Find where the given text appears and provide that cell's center as [x, y] coordinate. 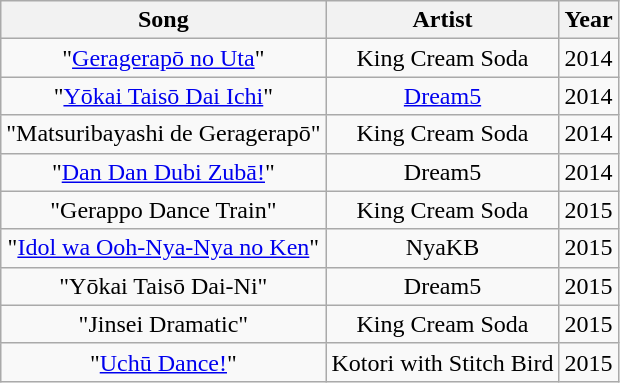
"Dan Dan Dubi Zubā!" [164, 172]
Year [588, 20]
"Geragerapō no Uta" [164, 58]
Song [164, 20]
"Uchū Dance!" [164, 362]
"Yōkai Taisō Dai Ichi" [164, 96]
"Matsuribayashi de Geragerapō" [164, 134]
"Idol wa Ooh-Nya-Nya no Ken" [164, 248]
"Gerappo Dance Train" [164, 210]
NyaKB [442, 248]
"Jinsei Dramatic" [164, 324]
Kotori with Stitch Bird [442, 362]
Artist [442, 20]
"Yōkai Taisō Dai-Ni" [164, 286]
